Find where the given text appears and provide that cell's center as (x, y) coordinate. 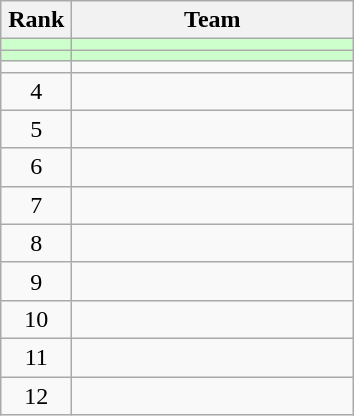
12 (36, 395)
Team (212, 20)
4 (36, 91)
11 (36, 357)
9 (36, 281)
10 (36, 319)
8 (36, 243)
6 (36, 167)
Rank (36, 20)
7 (36, 205)
5 (36, 129)
